Locate the cell with the specified text and output its [X, Y] center coordinate. 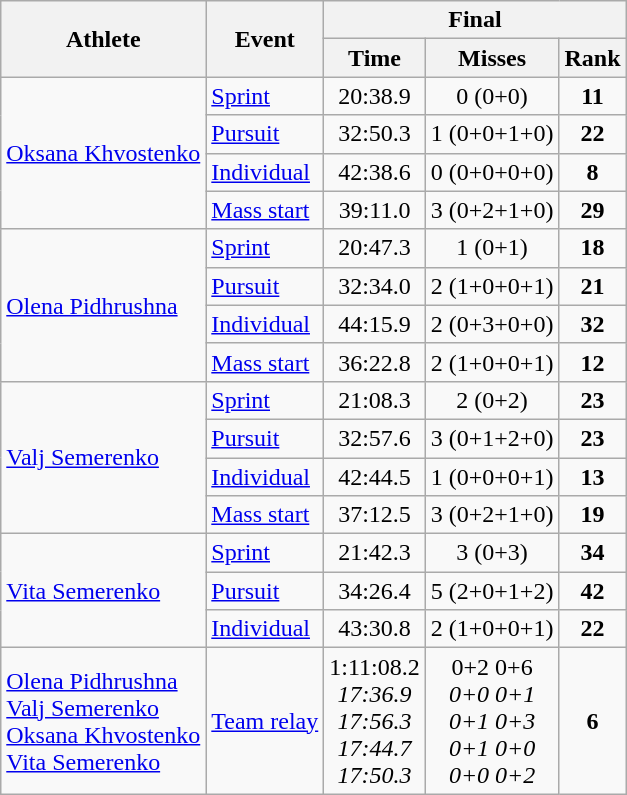
5 (2+0+1+2) [492, 591]
Olena PidhrushnaValj SemerenkoOksana KhvostenkoVita Semerenko [104, 721]
Event [265, 39]
39:11.0 [375, 210]
21:42.3 [375, 553]
Vita Semerenko [104, 591]
Valj Semerenko [104, 457]
20:47.3 [375, 248]
32 [592, 324]
Olena Pidhrushna [104, 305]
36:22.8 [375, 362]
42:44.5 [375, 477]
32:57.6 [375, 438]
Athlete [104, 39]
Oksana Khvostenko [104, 153]
2 (0+2) [492, 400]
37:12.5 [375, 515]
1 (0+0+1+0) [492, 134]
Final [475, 20]
42:38.6 [375, 172]
8 [592, 172]
21:08.3 [375, 400]
11 [592, 96]
34:26.4 [375, 591]
19 [592, 515]
0+2 0+60+0 0+10+1 0+30+1 0+00+0 0+2 [492, 721]
Rank [592, 58]
44:15.9 [375, 324]
2 (0+3+0+0) [492, 324]
32:34.0 [375, 286]
3 (0+3) [492, 553]
43:30.8 [375, 629]
32:50.3 [375, 134]
6 [592, 721]
Team relay [265, 721]
34 [592, 553]
1:11:08.217:36.917:56.317:44.717:50.3 [375, 721]
21 [592, 286]
3 (0+1+2+0) [492, 438]
Time [375, 58]
0 (0+0+0+0) [492, 172]
1 (0+0+0+1) [492, 477]
42 [592, 591]
Misses [492, 58]
20:38.9 [375, 96]
1 (0+1) [492, 248]
18 [592, 248]
29 [592, 210]
0 (0+0) [492, 96]
12 [592, 362]
13 [592, 477]
